Detect which cell encompasses the target text, then output its [x, y] center coordinate. 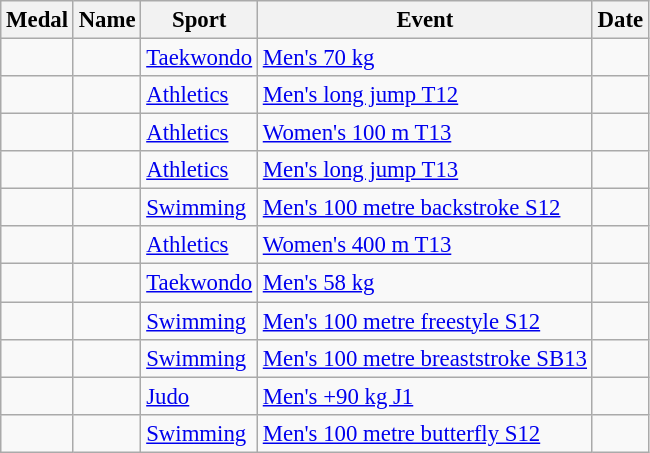
Men's long jump T13 [424, 170]
Men's long jump T12 [424, 95]
Judo [200, 396]
Men's +90 kg J1 [424, 396]
Medal [38, 20]
Men's 100 metre backstroke S12 [424, 208]
Women's 100 m T13 [424, 133]
Sport [200, 20]
Men's 100 metre butterfly S12 [424, 433]
Men's 70 kg [424, 58]
Date [620, 20]
Event [424, 20]
Name [107, 20]
Women's 400 m T13 [424, 245]
Men's 100 metre freestyle S12 [424, 321]
Men's 58 kg [424, 283]
Men's 100 metre breaststroke SB13 [424, 358]
